Locate the cell with the specified text and output its (X, Y) center coordinate. 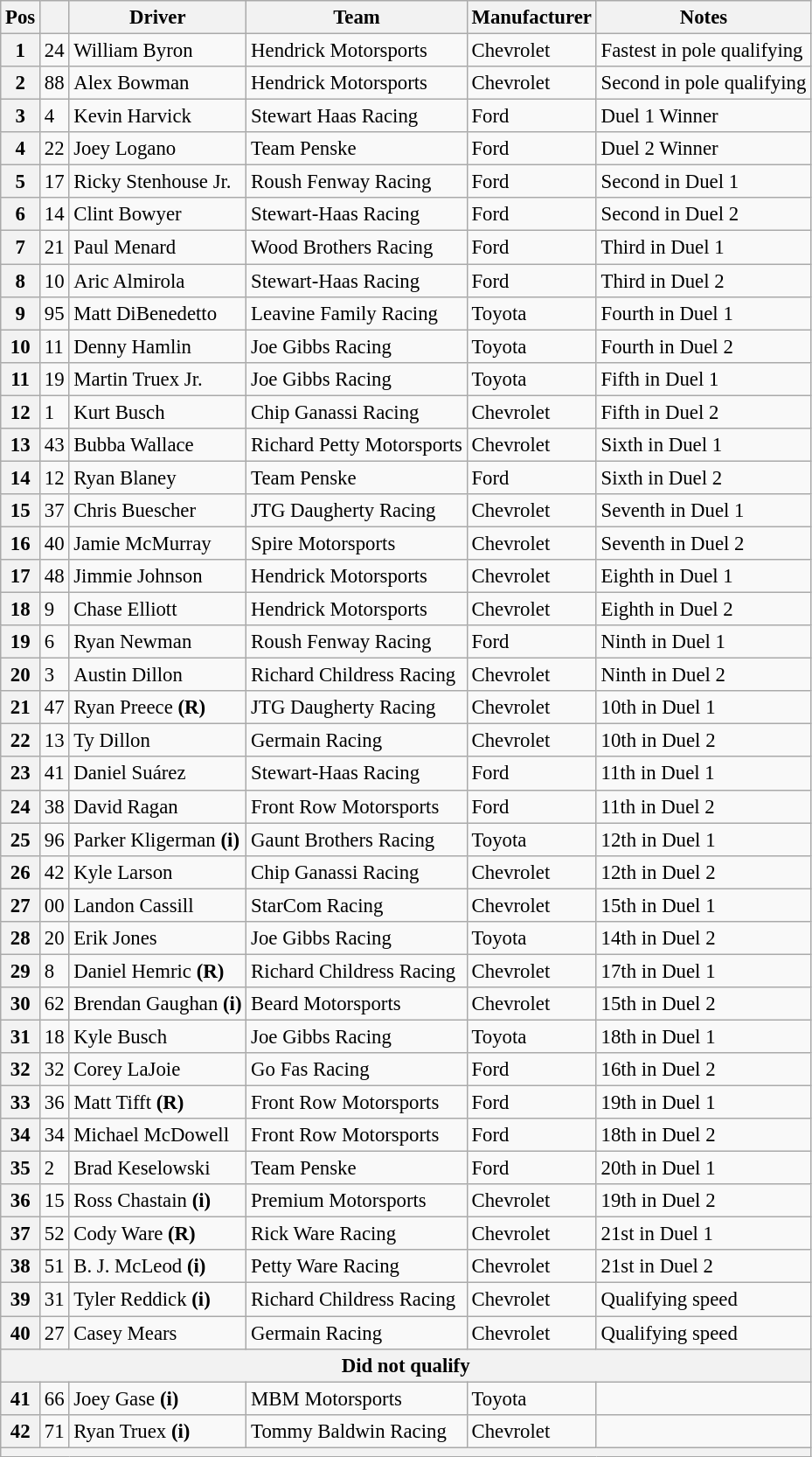
Manufacturer (531, 17)
Kevin Harvick (157, 116)
21st in Duel 2 (703, 1267)
Sixth in Duel 2 (703, 478)
Fastest in pole qualifying (703, 51)
Ty Dillon (157, 741)
Ryan Newman (157, 642)
47 (54, 708)
Joey Logano (157, 149)
Sixth in Duel 1 (703, 445)
29 (21, 971)
Wood Brothers Racing (357, 247)
Erik Jones (157, 938)
Ricky Stenhouse Jr. (157, 182)
Seventh in Duel 2 (703, 543)
Jamie McMurray (157, 543)
43 (54, 445)
Go Fas Racing (357, 1070)
35 (21, 1168)
21st in Duel 1 (703, 1234)
15th in Duel 1 (703, 905)
Leavine Family Racing (357, 313)
Pos (21, 17)
David Ragan (157, 806)
88 (54, 83)
Beard Motorsports (357, 1004)
26 (21, 872)
Aric Almirola (157, 281)
Spire Motorsports (357, 543)
30 (21, 1004)
20th in Duel 1 (703, 1168)
Michael McDowell (157, 1135)
Gaunt Brothers Racing (357, 840)
23 (21, 774)
96 (54, 840)
Clint Bowyer (157, 214)
Ninth in Duel 1 (703, 642)
Paul Menard (157, 247)
Driver (157, 17)
10th in Duel 1 (703, 708)
Kurt Busch (157, 412)
Alex Bowman (157, 83)
52 (54, 1234)
66 (54, 1398)
18th in Duel 2 (703, 1135)
28 (21, 938)
Third in Duel 2 (703, 281)
Cody Ware (R) (157, 1234)
Fourth in Duel 2 (703, 346)
Ryan Blaney (157, 478)
MBM Motorsports (357, 1398)
7 (21, 247)
Ninth in Duel 2 (703, 675)
Stewart Haas Racing (357, 116)
Rick Ware Racing (357, 1234)
71 (54, 1431)
62 (54, 1004)
10th in Duel 2 (703, 741)
StarCom Racing (357, 905)
Brad Keselowski (157, 1168)
Martin Truex Jr. (157, 379)
Matt Tifft (R) (157, 1103)
15th in Duel 2 (703, 1004)
19th in Duel 2 (703, 1201)
Daniel Hemric (R) (157, 971)
Premium Motorsports (357, 1201)
14th in Duel 2 (703, 938)
00 (54, 905)
16th in Duel 2 (703, 1070)
Duel 2 Winner (703, 149)
Fifth in Duel 1 (703, 379)
Denny Hamlin (157, 346)
Eighth in Duel 2 (703, 610)
Landon Cassill (157, 905)
11th in Duel 1 (703, 774)
25 (21, 840)
Joey Gase (i) (157, 1398)
Chase Elliott (157, 610)
33 (21, 1103)
Tyler Reddick (i) (157, 1300)
Eighth in Duel 1 (703, 576)
Petty Ware Racing (357, 1267)
Ryan Preece (R) (157, 708)
Daniel Suárez (157, 774)
Bubba Wallace (157, 445)
Seventh in Duel 1 (703, 511)
19th in Duel 1 (703, 1103)
Second in Duel 2 (703, 214)
5 (21, 182)
B. J. McLeod (i) (157, 1267)
51 (54, 1267)
Second in Duel 1 (703, 182)
12th in Duel 1 (703, 840)
Austin Dillon (157, 675)
Corey LaJoie (157, 1070)
Fifth in Duel 2 (703, 412)
Duel 1 Winner (703, 116)
Ryan Truex (i) (157, 1431)
48 (54, 576)
Richard Petty Motorsports (357, 445)
Second in pole qualifying (703, 83)
16 (21, 543)
Kyle Busch (157, 1036)
Matt DiBenedetto (157, 313)
11th in Duel 2 (703, 806)
18th in Duel 1 (703, 1036)
Did not qualify (406, 1365)
Third in Duel 1 (703, 247)
Fourth in Duel 1 (703, 313)
Brendan Gaughan (i) (157, 1004)
Ross Chastain (i) (157, 1201)
39 (21, 1300)
95 (54, 313)
Casey Mears (157, 1333)
Kyle Larson (157, 872)
Notes (703, 17)
Parker Kligerman (i) (157, 840)
Jimmie Johnson (157, 576)
17th in Duel 1 (703, 971)
William Byron (157, 51)
Tommy Baldwin Racing (357, 1431)
Chris Buescher (157, 511)
12th in Duel 2 (703, 872)
Team (357, 17)
